Find where the given text appears and provide that cell's center as [X, Y] coordinate. 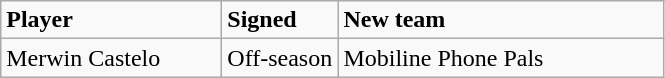
Off-season [280, 58]
New team [501, 20]
Merwin Castelo [112, 58]
Player [112, 20]
Mobiline Phone Pals [501, 58]
Signed [280, 20]
